From the cell containing the given text, extract its center point as (X, Y) coordinate. 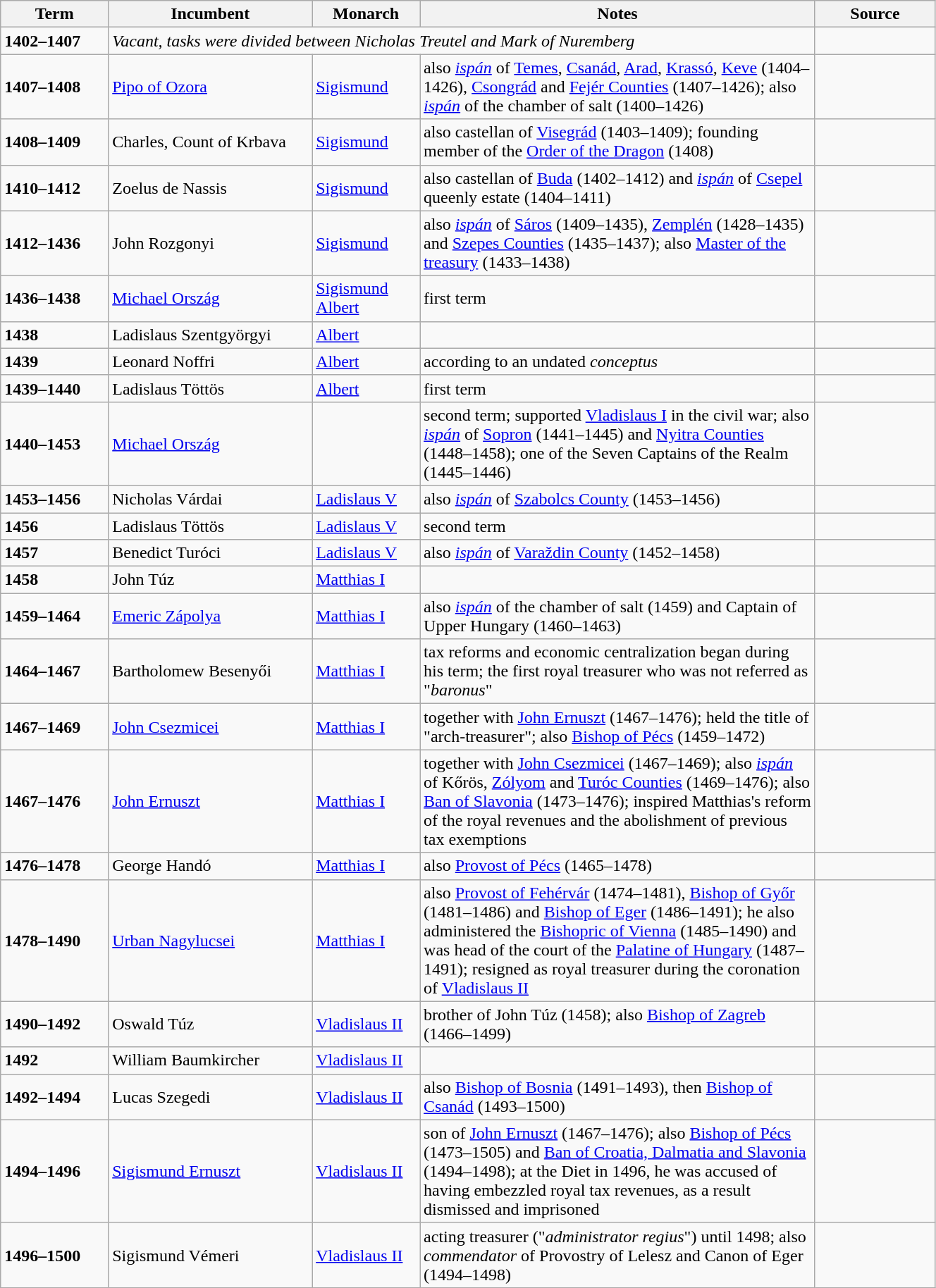
SigismundAlbert (367, 299)
Emeric Zápolya (210, 616)
brother of John Túz (1458); also Bishop of Zagreb (1466–1499) (617, 1024)
Source (875, 14)
Monarch (367, 14)
1412–1436 (55, 243)
also ispán of Temes, Csanád, Arad, Krassó, Keve (1404–1426), Csongrád and Fejér Counties (1407–1426); also ispán of the chamber of salt (1400–1426) (617, 87)
1464–1467 (55, 671)
tax reforms and economic centralization began during his term; the first royal treasurer who was not referred as "baronus" (617, 671)
Incumbent (210, 14)
Zoelus de Nassis (210, 187)
also ispán of Varaždin County (1452–1458) (617, 553)
Bartholomew Besenyői (210, 671)
Ladislaus Szentgyörgyi (210, 335)
Lucas Szegedi (210, 1096)
1456 (55, 526)
also castellan of Visegrád (1403–1409); founding member of the Order of the Dragon (1408) (617, 142)
William Baumkircher (210, 1060)
1459–1464 (55, 616)
also ispán of Sáros (1409–1435), Zemplén (1428–1435) and Szepes Counties (1435–1437); also Master of the treasury (1433–1438) (617, 243)
also Bishop of Bosnia (1491–1493), then Bishop of Csanád (1493–1500) (617, 1096)
1467–1469 (55, 727)
1439 (55, 361)
acting treasurer ("administrator regius") until 1498; also commendator of Provostry of Lelesz and Canon of Eger (1494–1498) (617, 1255)
John Túz (210, 580)
second term (617, 526)
Benedict Turóci (210, 553)
1440–1453 (55, 444)
1458 (55, 580)
1492 (55, 1060)
Vacant, tasks were divided between Nicholas Treutel and Mark of Nuremberg (462, 41)
Pipo of Ozora (210, 87)
1457 (55, 553)
1492–1494 (55, 1096)
according to an undated conceptus (617, 361)
Nicholas Várdai (210, 499)
also castellan of Buda (1402–1412) and ispán of Csepel queenly estate (1404–1411) (617, 187)
together with John Ernuszt (1467–1476); held the title of "arch-treasurer"; also Bishop of Pécs (1459–1472) (617, 727)
1453–1456 (55, 499)
Sigismund Vémeri (210, 1255)
1496–1500 (55, 1255)
Oswald Túz (210, 1024)
Notes (617, 14)
also ispán of the chamber of salt (1459) and Captain of Upper Hungary (1460–1463) (617, 616)
also Provost of Pécs (1465–1478) (617, 866)
Urban Nagylucsei (210, 940)
1494–1496 (55, 1171)
1408–1409 (55, 142)
1490–1492 (55, 1024)
Leonard Noffri (210, 361)
also ispán of Szabolcs County (1453–1456) (617, 499)
1407–1408 (55, 87)
1436–1438 (55, 299)
John Csezmicei (210, 727)
John Rozgonyi (210, 243)
1467–1476 (55, 801)
1402–1407 (55, 41)
1478–1490 (55, 940)
1439–1440 (55, 388)
George Handó (210, 866)
Sigismund Ernuszt (210, 1171)
1476–1478 (55, 866)
John Ernuszt (210, 801)
1438 (55, 335)
Term (55, 14)
Charles, Count of Krbava (210, 142)
1410–1412 (55, 187)
